Pinpoint the cell where the given text exists, returning its (X, Y) midpoint coordinate. 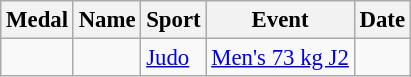
Name (107, 20)
Sport (174, 20)
Medal (38, 20)
Judo (174, 58)
Men's 73 kg J2 (280, 58)
Event (280, 20)
Date (382, 20)
